Pinpoint the cell where the given text exists, returning its [x, y] midpoint coordinate. 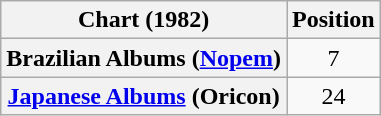
Brazilian Albums (Nopem) [144, 58]
24 [333, 96]
Position [333, 20]
Japanese Albums (Oricon) [144, 96]
Chart (1982) [144, 20]
7 [333, 58]
